Determine the [X, Y] coordinate at the center of the cell enclosing the given text.  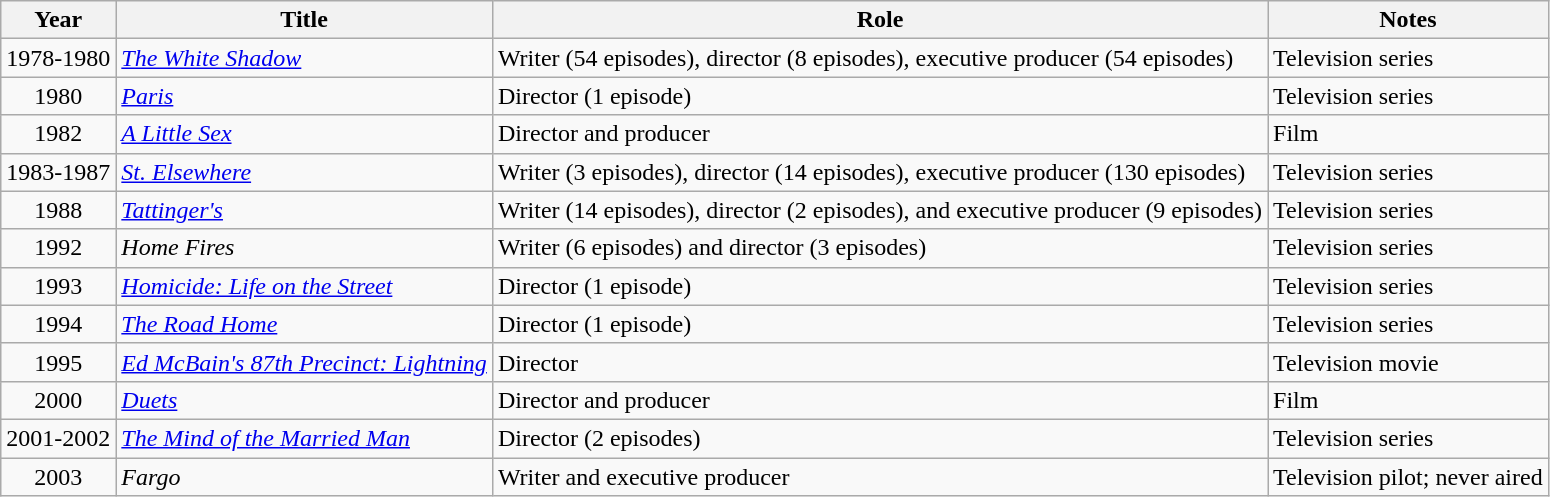
Television movie [1408, 362]
Duets [304, 400]
Notes [1408, 20]
2000 [58, 400]
1980 [58, 96]
1992 [58, 248]
2001-2002 [58, 438]
Title [304, 20]
1982 [58, 134]
Director [880, 362]
Fargo [304, 477]
A Little Sex [304, 134]
1978-1980 [58, 58]
Paris [304, 96]
1988 [58, 210]
Home Fires [304, 248]
Writer (14 episodes), director (2 episodes), and executive producer (9 episodes) [880, 210]
1995 [58, 362]
Television pilot; never aired [1408, 477]
The Road Home [304, 324]
Role [880, 20]
Writer (6 episodes) and director (3 episodes) [880, 248]
Writer (3 episodes), director (14 episodes), executive producer (130 episodes) [880, 172]
2003 [58, 477]
St. Elsewhere [304, 172]
Director (2 episodes) [880, 438]
1983-1987 [58, 172]
Ed McBain's 87th Precinct: Lightning [304, 362]
1994 [58, 324]
Homicide: Life on the Street [304, 286]
Writer and executive producer [880, 477]
Writer (54 episodes), director (8 episodes), executive producer (54 episodes) [880, 58]
Tattinger's [304, 210]
The White Shadow [304, 58]
The Mind of the Married Man [304, 438]
Year [58, 20]
1993 [58, 286]
